Return the [x, y] coordinate for the center point of the cell that contains the specified text.  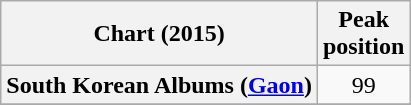
99 [363, 85]
Peakposition [363, 34]
Chart (2015) [160, 34]
South Korean Albums (Gaon) [160, 85]
